Return the [X, Y] coordinate for the center point of the cell that contains the specified text.  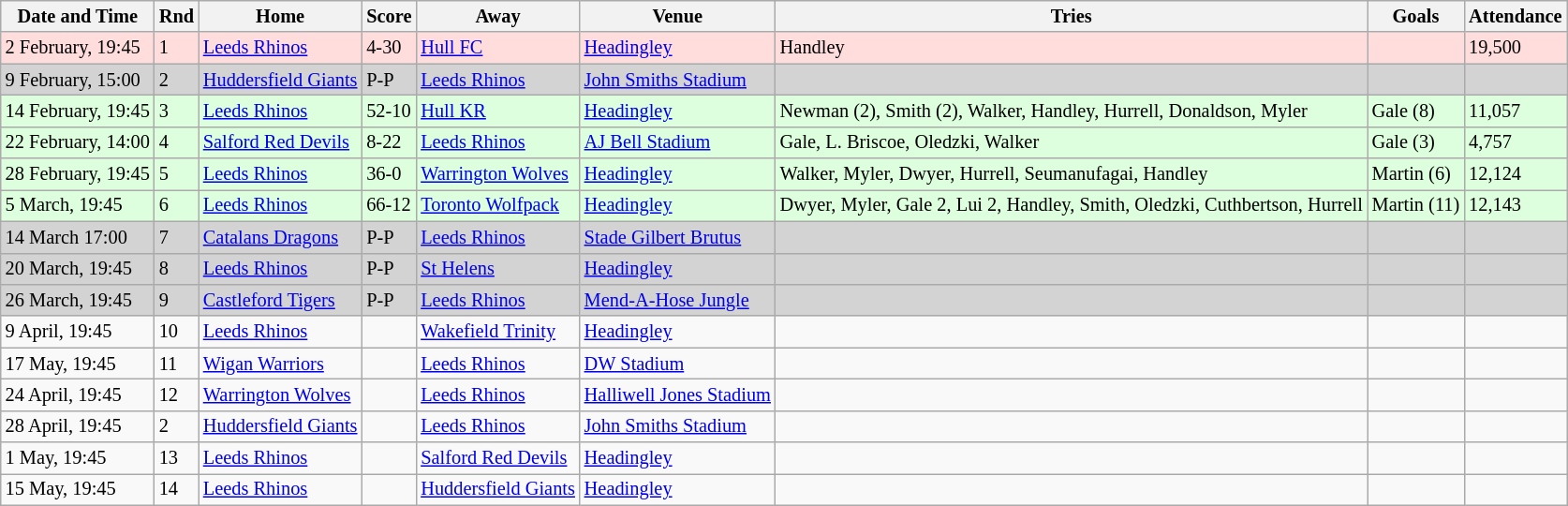
20 March, 19:45 [78, 269]
5 [176, 174]
Hull FC [497, 48]
10 [176, 332]
6 [176, 205]
12,143 [1516, 205]
Catalans Dragons [280, 237]
9 [176, 300]
11,057 [1516, 111]
52-10 [389, 111]
Venue [678, 16]
Date and Time [78, 16]
4,757 [1516, 142]
7 [176, 237]
12 [176, 394]
Goals [1416, 16]
28 April, 19:45 [78, 426]
St Helens [497, 269]
14 March 17:00 [78, 237]
Martin (11) [1416, 205]
24 April, 19:45 [78, 394]
Castleford Tigers [280, 300]
1 May, 19:45 [78, 458]
Dwyer, Myler, Gale 2, Lui 2, Handley, Smith, Oledzki, Cuthbertson, Hurrell [1072, 205]
Newman (2), Smith (2), Walker, Handley, Hurrell, Donaldson, Myler [1072, 111]
AJ Bell Stadium [678, 142]
Wakefield Trinity [497, 332]
Walker, Myler, Dwyer, Hurrell, Seumanufagai, Handley [1072, 174]
22 February, 14:00 [78, 142]
DW Stadium [678, 364]
15 May, 19:45 [78, 489]
12,124 [1516, 174]
Hull KR [497, 111]
1 [176, 48]
14 February, 19:45 [78, 111]
2 February, 19:45 [78, 48]
Gale, L. Briscoe, Oledzki, Walker [1072, 142]
3 [176, 111]
66-12 [389, 205]
Away [497, 16]
Tries [1072, 16]
Mend-A-Hose Jungle [678, 300]
9 February, 15:00 [78, 80]
17 May, 19:45 [78, 364]
9 April, 19:45 [78, 332]
4 [176, 142]
13 [176, 458]
26 March, 19:45 [78, 300]
Handley [1072, 48]
Stade Gilbert Brutus [678, 237]
Rnd [176, 16]
Toronto Wolfpack [497, 205]
Attendance [1516, 16]
Wigan Warriors [280, 364]
36-0 [389, 174]
Martin (6) [1416, 174]
11 [176, 364]
19,500 [1516, 48]
Gale (8) [1416, 111]
Halliwell Jones Stadium [678, 394]
28 February, 19:45 [78, 174]
4-30 [389, 48]
14 [176, 489]
Home [280, 16]
8-22 [389, 142]
Gale (3) [1416, 142]
5 March, 19:45 [78, 205]
8 [176, 269]
Score [389, 16]
